Scan for the cell matching the given text and deliver its [x, y] coordinate at center. 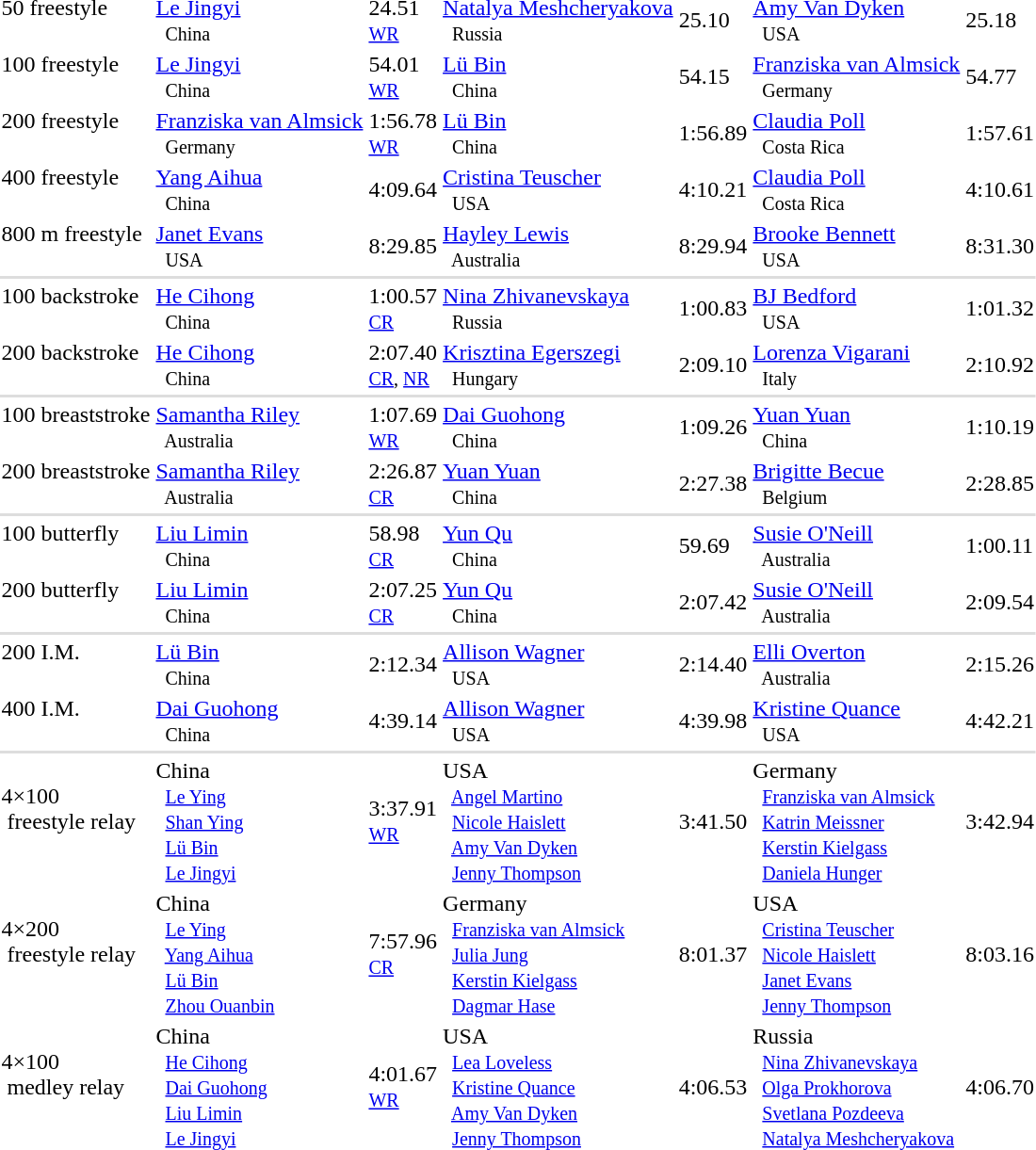
USA Cristina Teuscher Nicole Haislett Janet Evans Jenny Thompson [857, 954]
54.77 [1000, 77]
100 breaststroke [75, 428]
4:42.21 [1000, 721]
Elli Overton Australia [857, 665]
800 m freestyle [75, 247]
4×100 freestyle relay [75, 821]
1:01.32 [1000, 309]
Yang Aihua China [260, 190]
Kristine Quance USA [857, 721]
2:09.54 [1000, 603]
58.98 CR [403, 546]
4:10.61 [1000, 190]
400 freestyle [75, 190]
54.15 [713, 77]
200 butterfly [75, 603]
4:39.14 [403, 721]
1:10.19 [1000, 428]
Nina Zhivanevskaya Russia [558, 309]
2:12.34 [403, 665]
2:07.40 CR, NR [403, 365]
1:00.83 [713, 309]
200 freestyle [75, 134]
1:56.89 [713, 134]
2:15.26 [1000, 665]
1:00.11 [1000, 546]
4×200 freestyle relay [75, 954]
2:09.10 [713, 365]
8:31.30 [1000, 247]
8:01.37 [713, 954]
4:10.21 [713, 190]
2:14.40 [713, 665]
BJ Bedford USA [857, 309]
4:09.64 [403, 190]
2:10.92 [1000, 365]
100 freestyle [75, 77]
7:57.96 CR [403, 954]
1:00.57 CR [403, 309]
USA Angel Martino Nicole Haislett Amy Van Dyken Jenny Thompson [558, 821]
Germany Franziska van Almsick Katrin Meissner Kerstin Kielgass Daniela Hunger [857, 821]
2:27.38 [713, 484]
8:03.16 [1000, 954]
Cristina Teuscher USA [558, 190]
3:42.94 [1000, 821]
400 I.M. [75, 721]
8:29.85 [403, 247]
100 butterfly [75, 546]
Brooke Bennett USA [857, 247]
100 backstroke [75, 309]
Janet Evans USA [260, 247]
200 I.M. [75, 665]
Le Jingyi China [260, 77]
59.69 [713, 546]
1:09.26 [713, 428]
China Le Ying Shan Ying Lü Bin Le Jingyi [260, 821]
200 breaststroke [75, 484]
8:29.94 [713, 247]
2:26.87 CR [403, 484]
Lorenza Vigarani Italy [857, 365]
China Le Ying Yang Aihua Lü Bin Zhou Ouanbin [260, 954]
54.01 WR [403, 77]
Hayley Lewis Australia [558, 247]
4:39.98 [713, 721]
3:41.50 [713, 821]
2:28.85 [1000, 484]
Brigitte Becue Belgium [857, 484]
200 backstroke [75, 365]
1:07.69 WR [403, 428]
1:56.78 WR [403, 134]
1:57.61 [1000, 134]
Krisztina Egerszegi Hungary [558, 365]
2:07.25 CR [403, 603]
Germany Franziska van Almsick Julia Jung Kerstin Kielgass Dagmar Hase [558, 954]
2:07.42 [713, 603]
3:37.91 WR [403, 821]
